Return [X, Y] of the center of cell containing provided text 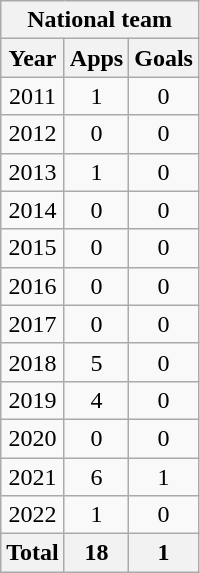
Apps [96, 58]
Year [33, 58]
National team [100, 20]
2015 [33, 248]
2013 [33, 172]
2018 [33, 362]
2021 [33, 477]
2020 [33, 438]
4 [96, 400]
2014 [33, 210]
18 [96, 553]
Total [33, 553]
2011 [33, 96]
2012 [33, 134]
2016 [33, 286]
5 [96, 362]
6 [96, 477]
Goals [164, 58]
2019 [33, 400]
2022 [33, 515]
2017 [33, 324]
